Pinpoint the cell where the given text exists, returning its (X, Y) midpoint coordinate. 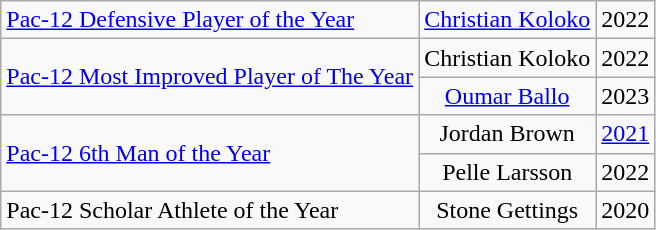
Pelle Larsson (508, 172)
Pac-12 Scholar Athlete of the Year (210, 210)
Pac-12 6th Man of the Year (210, 153)
Stone Gettings (508, 210)
2023 (626, 96)
Oumar Ballo (508, 96)
Jordan Brown (508, 134)
2021 (626, 134)
Pac-12 Most Improved Player of The Year (210, 77)
Pac-12 Defensive Player of the Year (210, 20)
2020 (626, 210)
